Return (x, y) of the center of cell containing provided text 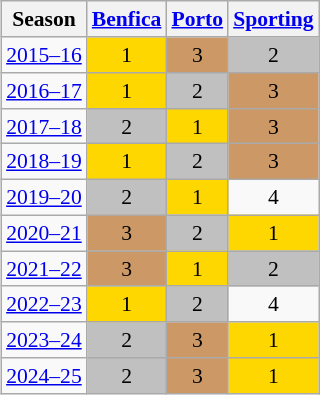
2015–16 (44, 55)
2017–18 (44, 126)
2019–20 (44, 197)
Season (44, 19)
2024–25 (44, 376)
2021–22 (44, 269)
Benfica (127, 19)
2018–19 (44, 162)
2020–21 (44, 233)
2022–23 (44, 304)
2016–17 (44, 91)
2023–24 (44, 340)
Porto (197, 19)
Sporting (274, 19)
